Capture the cell that displays the provided text and extract its (x, y) central coordinate. 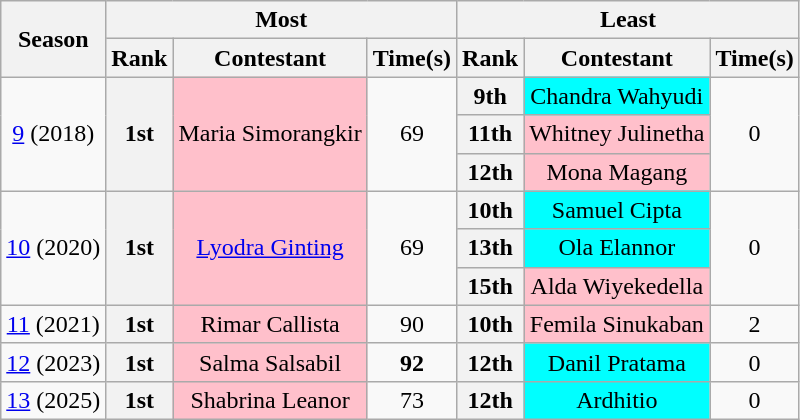
Ardhitio (617, 400)
Lyodra Ginting (270, 248)
Mona Magang (617, 172)
13th (490, 248)
Shabrina Leanor (270, 400)
15th (490, 286)
Ola Elannor (617, 248)
92 (412, 362)
10 (2020) (54, 248)
11th (490, 134)
90 (412, 324)
Alda Wiyekedella (617, 286)
Season (54, 39)
9 (2018) (54, 134)
Chandra Wahyudi (617, 96)
9th (490, 96)
13 (2025) (54, 400)
11 (2021) (54, 324)
2 (754, 324)
73 (412, 400)
Whitney Julinetha (617, 134)
Least (628, 20)
Femila Sinukaban (617, 324)
Danil Pratama (617, 362)
Samuel Cipta (617, 210)
Maria Simorangkir (270, 134)
Most (282, 20)
Rimar Callista (270, 324)
Salma Salsabil (270, 362)
12 (2023) (54, 362)
